For the text-containing cell, return its midpoint in (x, y) coordinate format. 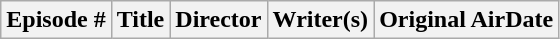
Title (140, 20)
Original AirDate (466, 20)
Writer(s) (320, 20)
Director (218, 20)
Episode # (56, 20)
